Provide the (x, y) coordinate of the cell's center where the given text is located.  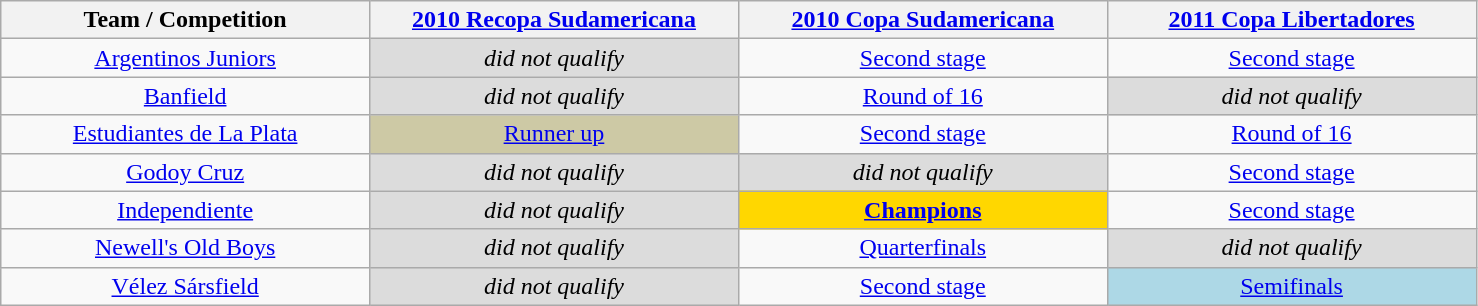
Runner up (554, 134)
Semifinals (1292, 286)
Quarterfinals (922, 248)
Champions (922, 210)
Banfield (186, 96)
2010 Copa Sudamericana (922, 20)
Argentinos Juniors (186, 58)
Godoy Cruz (186, 172)
Team / Competition (186, 20)
2010 Recopa Sudamericana (554, 20)
Vélez Sársfield (186, 286)
Newell's Old Boys (186, 248)
2011 Copa Libertadores (1292, 20)
Estudiantes de La Plata (186, 134)
Independiente (186, 210)
